Determine the [x, y] coordinate at the center of the cell enclosing the given text.  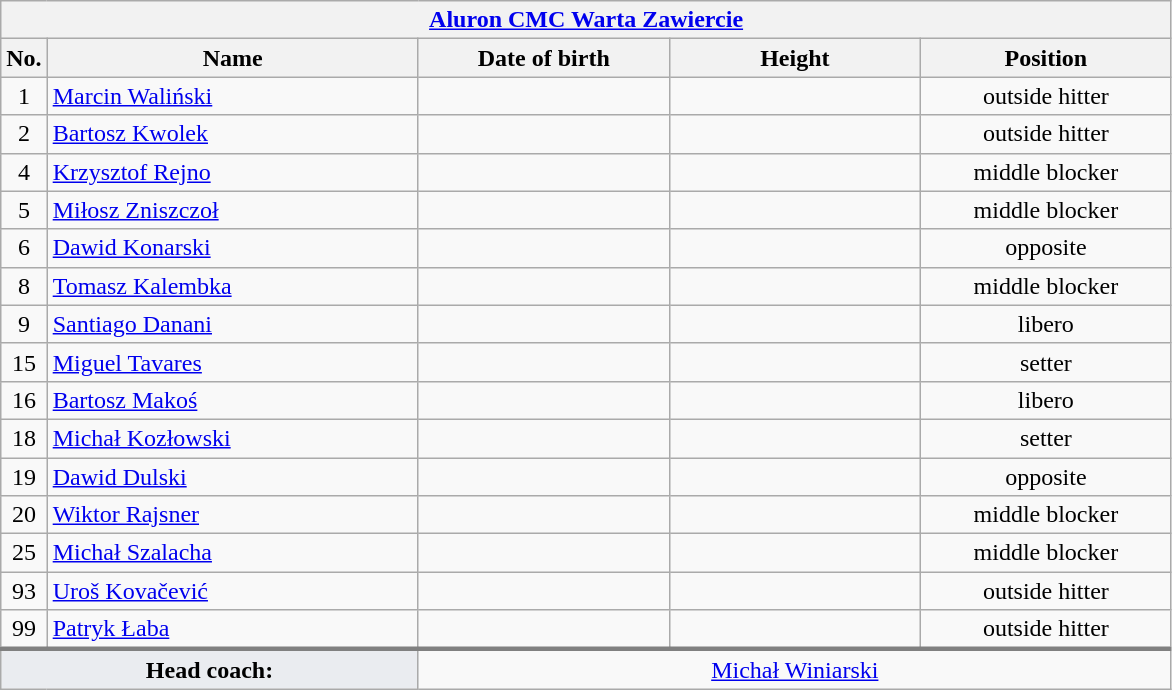
No. [24, 58]
Name [232, 58]
Bartosz Makoś [232, 400]
Miguel Tavares [232, 362]
Miłosz Zniszczoł [232, 210]
1 [24, 96]
Wiktor Rajsner [232, 515]
Patryk Łaba [232, 630]
19 [24, 477]
6 [24, 248]
9 [24, 324]
2 [24, 134]
Michał Szalacha [232, 553]
Michał Winiarski [794, 669]
Krzysztof Rejno [232, 172]
18 [24, 438]
Michał Kozłowski [232, 438]
Marcin Waliński [232, 96]
Tomasz Kalembka [232, 286]
Date of birth [544, 58]
Aluron CMC Warta Zawiercie [586, 20]
5 [24, 210]
Head coach: [210, 669]
99 [24, 630]
20 [24, 515]
Dawid Dulski [232, 477]
Dawid Konarski [232, 248]
15 [24, 362]
8 [24, 286]
25 [24, 553]
93 [24, 591]
4 [24, 172]
Santiago Danani [232, 324]
Bartosz Kwolek [232, 134]
Height [794, 58]
Position [1046, 58]
Uroš Kovačević [232, 591]
16 [24, 400]
